Identify which cell holds the provided text, then report its [X, Y] central coordinate. 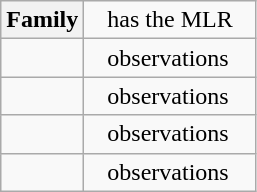
has the MLR [170, 20]
Family [42, 20]
